Provide the (x, y) coordinate of the cell's center where the given text is located.  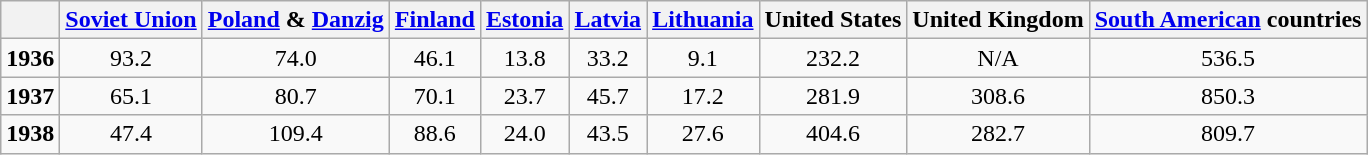
South American countries (1228, 20)
27.6 (703, 134)
Soviet Union (131, 20)
Lithuania (703, 20)
74.0 (296, 58)
Finland (434, 20)
281.9 (833, 96)
46.1 (434, 58)
United States (833, 20)
88.6 (434, 134)
404.6 (833, 134)
80.7 (296, 96)
9.1 (703, 58)
809.7 (1228, 134)
65.1 (131, 96)
850.3 (1228, 96)
232.2 (833, 58)
Estonia (524, 20)
N/A (998, 58)
1937 (30, 96)
45.7 (608, 96)
93.2 (131, 58)
536.5 (1228, 58)
308.6 (998, 96)
13.8 (524, 58)
1936 (30, 58)
282.7 (998, 134)
47.4 (131, 134)
Poland & Danzig (296, 20)
33.2 (608, 58)
70.1 (434, 96)
43.5 (608, 134)
109.4 (296, 134)
United Kingdom (998, 20)
17.2 (703, 96)
24.0 (524, 134)
1938 (30, 134)
23.7 (524, 96)
Latvia (608, 20)
